Detect which cell encompasses the target text, then output its (x, y) center coordinate. 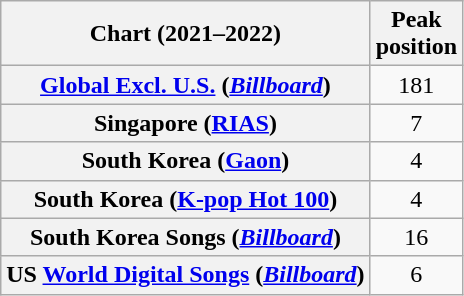
Chart (2021–2022) (186, 34)
South Korea Songs (Billboard) (186, 237)
6 (416, 275)
7 (416, 123)
Global Excl. U.S. (Billboard) (186, 85)
South Korea (K-pop Hot 100) (186, 199)
South Korea (Gaon) (186, 161)
Singapore (RIAS) (186, 123)
181 (416, 85)
16 (416, 237)
US World Digital Songs (Billboard) (186, 275)
Peakposition (416, 34)
